Detect which cell encompasses the target text, then output its [X, Y] center coordinate. 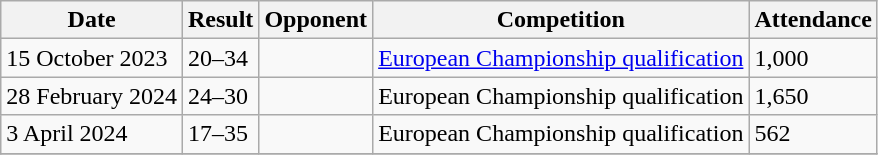
1,650 [813, 96]
Attendance [813, 20]
Competition [561, 20]
15 October 2023 [92, 58]
3 April 2024 [92, 134]
24–30 [220, 96]
28 February 2024 [92, 96]
1,000 [813, 58]
20–34 [220, 58]
Opponent [316, 20]
Result [220, 20]
562 [813, 134]
Date [92, 20]
17–35 [220, 134]
